Output the (x, y) coordinate of the center of the cell containing the given text.  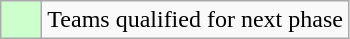
Teams qualified for next phase (196, 20)
